Scan for the cell matching the given text and deliver its [X, Y] coordinate at center. 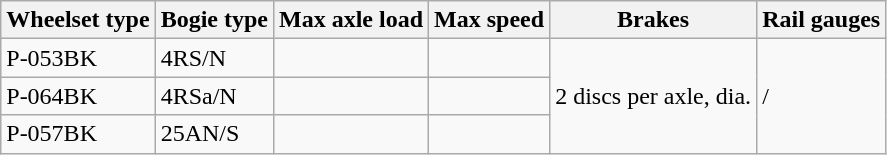
Brakes [654, 20]
25AN/S [214, 134]
/ [822, 96]
Wheelset type [78, 20]
4RSa/N [214, 96]
Max speed [490, 20]
P-064BK [78, 96]
Rail gauges [822, 20]
2 discs per axle, dia. [654, 96]
4RS/N [214, 58]
P-053BK [78, 58]
P-057BK [78, 134]
Max axle load [350, 20]
Bogie type [214, 20]
